Extract the [X, Y] coordinate from the center of the cell holding the provided text.  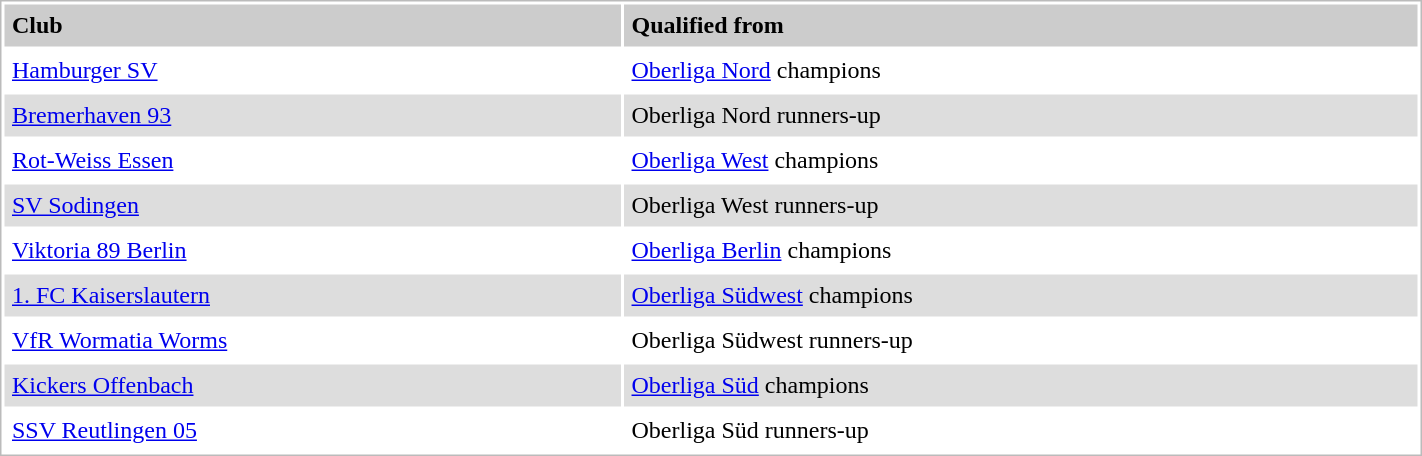
SSV Reutlingen 05 [312, 431]
Qualified from [1020, 25]
Oberliga West runners-up [1020, 205]
Viktoria 89 Berlin [312, 251]
Oberliga West champions [1020, 161]
Oberliga Südwest runners-up [1020, 341]
Oberliga Süd champions [1020, 385]
Oberliga Süd runners-up [1020, 431]
SV Sodingen [312, 205]
Oberliga Nord champions [1020, 71]
1. FC Kaiserslautern [312, 295]
Rot-Weiss Essen [312, 161]
Bremerhaven 93 [312, 115]
Oberliga Südwest champions [1020, 295]
Oberliga Berlin champions [1020, 251]
Club [312, 25]
VfR Wormatia Worms [312, 341]
Kickers Offenbach [312, 385]
Oberliga Nord runners-up [1020, 115]
Hamburger SV [312, 71]
